Output the [X, Y] coordinate of the center of the cell containing the given text.  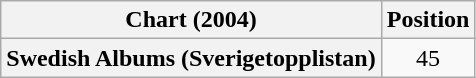
Chart (2004) [191, 20]
Swedish Albums (Sverigetopplistan) [191, 58]
Position [428, 20]
45 [428, 58]
